Locate the cell with the specified text and output its (x, y) center coordinate. 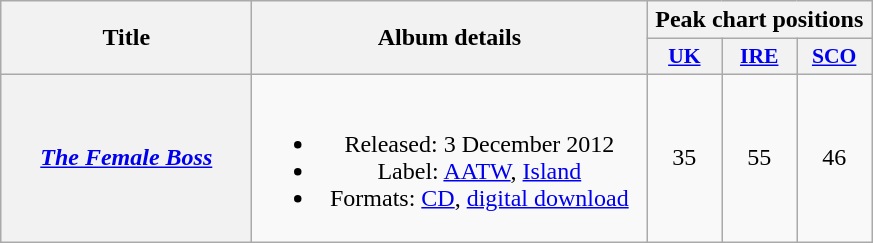
The Female Boss (126, 158)
Released: 3 December 2012Label: AATW, IslandFormats: CD, digital download (450, 158)
Title (126, 38)
SCO (834, 57)
Peak chart positions (760, 20)
Album details (450, 38)
35 (684, 158)
IRE (760, 57)
UK (684, 57)
46 (834, 158)
55 (760, 158)
